Scan for the cell matching the given text and deliver its [X, Y] coordinate at center. 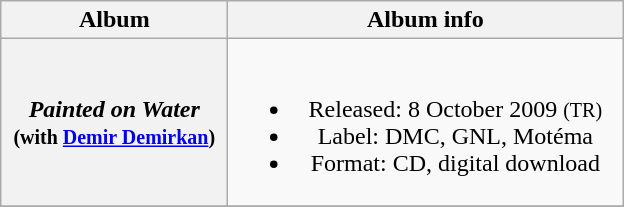
Released: 8 October 2009 (TR)Label: DMC, GNL, MotémaFormat: CD, digital download [426, 122]
Album [114, 20]
Album info [426, 20]
Painted on Water(with Demir Demirkan) [114, 122]
